From the cell containing the given text, extract its center point as [x, y] coordinate. 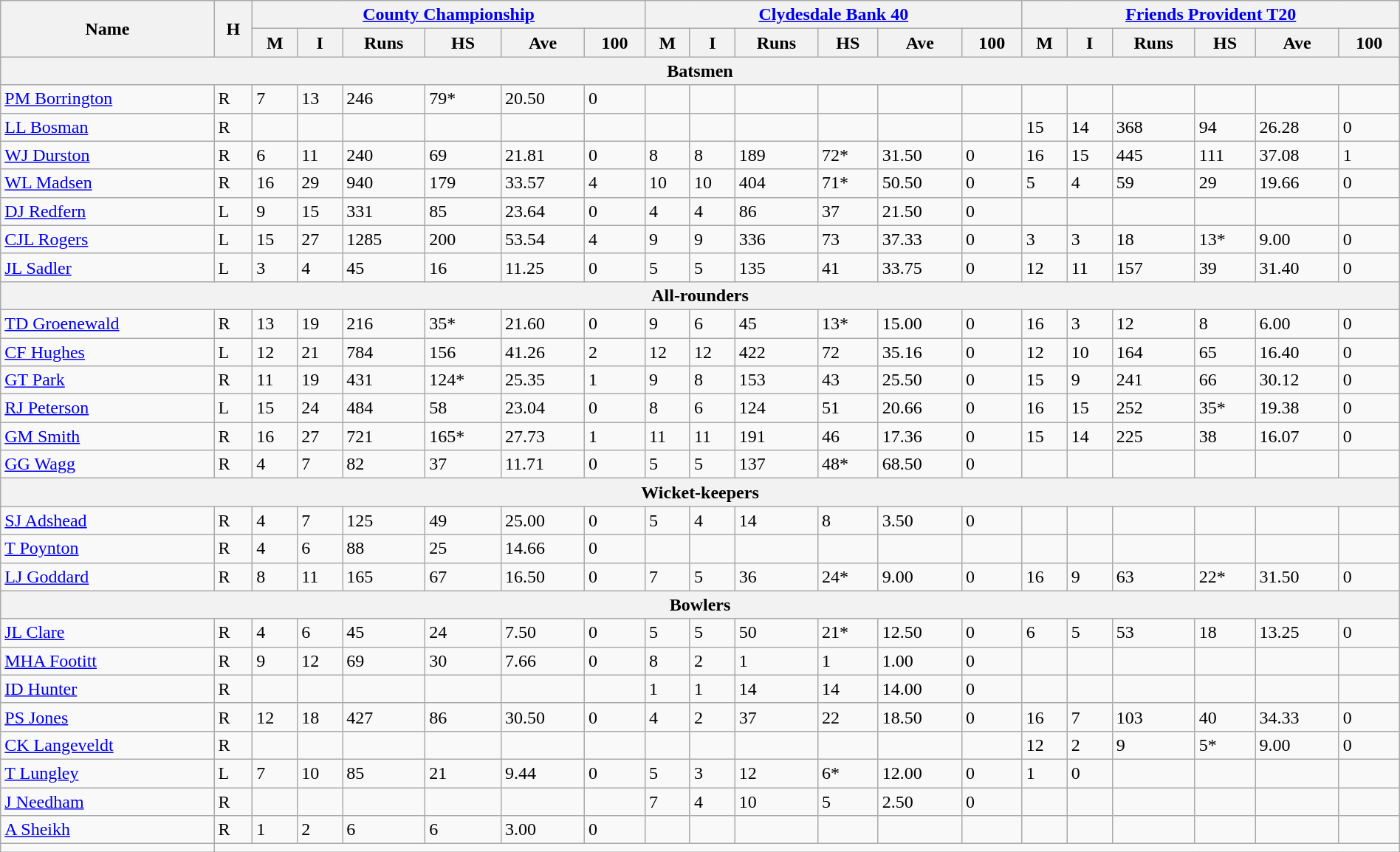
445 [1153, 155]
103 [1153, 717]
MHA Footitt [108, 661]
6* [848, 773]
J Needham [108, 801]
15.00 [920, 323]
225 [1153, 436]
JL Sadler [108, 267]
67 [464, 577]
21.81 [542, 155]
Clydesdale Bank 40 [833, 15]
721 [384, 436]
65 [1225, 352]
191 [776, 436]
JL Clare [108, 633]
404 [776, 183]
All-rounders [700, 295]
200 [464, 239]
125 [384, 521]
RJ Peterson [108, 408]
34.33 [1297, 717]
58 [464, 408]
137 [776, 464]
46 [848, 436]
16.50 [542, 577]
72 [848, 352]
31.40 [1297, 267]
37.33 [920, 239]
16.07 [1297, 436]
WL Madsen [108, 183]
50 [776, 633]
71* [848, 183]
431 [384, 380]
Wicket-keepers [700, 492]
H [233, 29]
165 [384, 577]
25.00 [542, 521]
68.50 [920, 464]
94 [1225, 127]
21* [848, 633]
43 [848, 380]
50.50 [920, 183]
County Championship [449, 15]
63 [1153, 577]
189 [776, 155]
164 [1153, 352]
11.25 [542, 267]
73 [848, 239]
124 [776, 408]
19.66 [1297, 183]
240 [384, 155]
2.50 [920, 801]
CJL Rogers [108, 239]
22* [1225, 577]
T Lungley [108, 773]
SJ Adshead [108, 521]
156 [464, 352]
WJ Durston [108, 155]
Bowlers [700, 605]
48* [848, 464]
41 [848, 267]
165* [464, 436]
179 [464, 183]
23.64 [542, 211]
ID Hunter [108, 689]
20.66 [920, 408]
124* [464, 380]
25.50 [920, 380]
7.50 [542, 633]
23.04 [542, 408]
14.00 [920, 689]
13.25 [1297, 633]
40 [1225, 717]
22 [848, 717]
3.00 [542, 830]
12.50 [920, 633]
17.36 [920, 436]
79* [464, 99]
35.16 [920, 352]
72* [848, 155]
16.40 [1297, 352]
53.54 [542, 239]
216 [384, 323]
427 [384, 717]
1.00 [920, 661]
368 [1153, 127]
12.00 [920, 773]
33.75 [920, 267]
111 [1225, 155]
A Sheikh [108, 830]
GG Wagg [108, 464]
157 [1153, 267]
26.28 [1297, 127]
38 [1225, 436]
CF Hughes [108, 352]
27.73 [542, 436]
51 [848, 408]
6.00 [1297, 323]
30 [464, 661]
33.57 [542, 183]
T Poynton [108, 549]
24* [848, 577]
422 [776, 352]
135 [776, 267]
LJ Goddard [108, 577]
241 [1153, 380]
484 [384, 408]
82 [384, 464]
20.50 [542, 99]
TD Groenewald [108, 323]
Name [108, 29]
36 [776, 577]
DJ Redfern [108, 211]
66 [1225, 380]
3.50 [920, 521]
Batsmen [700, 71]
11.71 [542, 464]
7.66 [542, 661]
252 [1153, 408]
784 [384, 352]
59 [1153, 183]
5* [1225, 745]
CK Langeveldt [108, 745]
Friends Provident T20 [1211, 15]
1285 [384, 239]
336 [776, 239]
19.38 [1297, 408]
25.35 [542, 380]
41.26 [542, 352]
940 [384, 183]
30.12 [1297, 380]
18.50 [920, 717]
21.50 [920, 211]
37.08 [1297, 155]
53 [1153, 633]
PS Jones [108, 717]
GT Park [108, 380]
21.60 [542, 323]
LL Bosman [108, 127]
331 [384, 211]
49 [464, 521]
39 [1225, 267]
PM Borrington [108, 99]
246 [384, 99]
30.50 [542, 717]
GM Smith [108, 436]
88 [384, 549]
25 [464, 549]
9.44 [542, 773]
14.66 [542, 549]
153 [776, 380]
